Output the [x, y] coordinate of the center of the cell containing the given text.  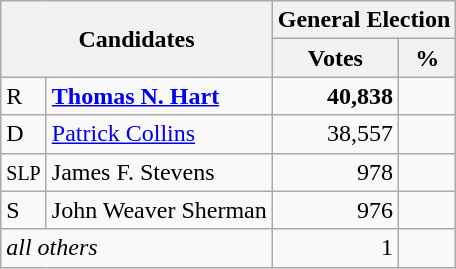
% [426, 58]
all others [136, 248]
1 [335, 248]
General Election [364, 20]
R [24, 96]
976 [335, 210]
Patrick Collins [159, 134]
40,838 [335, 96]
978 [335, 172]
38,557 [335, 134]
Candidates [136, 39]
Thomas N. Hart [159, 96]
John Weaver Sherman [159, 210]
Votes [335, 58]
SLP [24, 172]
James F. Stevens [159, 172]
D [24, 134]
S [24, 210]
